From the cell containing the given text, extract its center point as [x, y] coordinate. 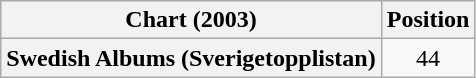
Chart (2003) [191, 20]
Swedish Albums (Sverigetopplistan) [191, 58]
44 [428, 58]
Position [428, 20]
